Output the (X, Y) coordinate of the center of the cell containing the given text.  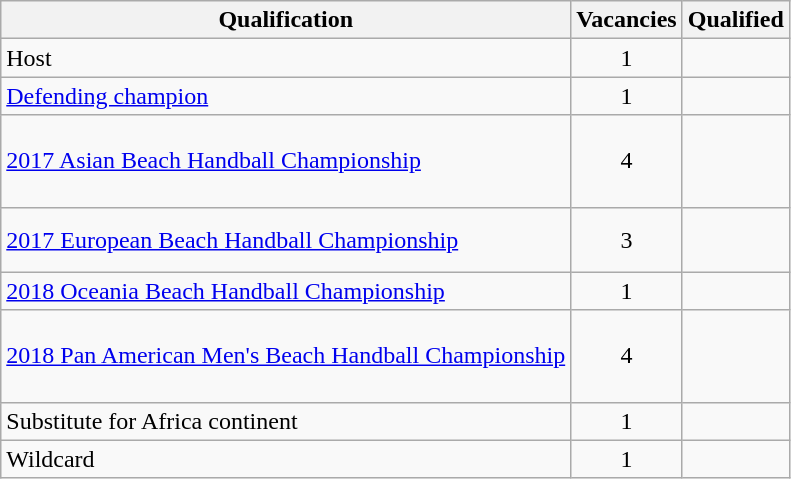
2018 Oceania Beach Handball Championship (286, 291)
Vacancies (627, 20)
3 (627, 240)
Substitute for Africa continent (286, 421)
2017 Asian Beach Handball Championship (286, 161)
Qualification (286, 20)
Defending champion (286, 96)
2017 European Beach Handball Championship (286, 240)
Wildcard (286, 459)
Qualified (736, 20)
2018 Pan American Men's Beach Handball Championship (286, 356)
Host (286, 58)
